Provide the [x, y] coordinate of the cell's center where the given text is located.  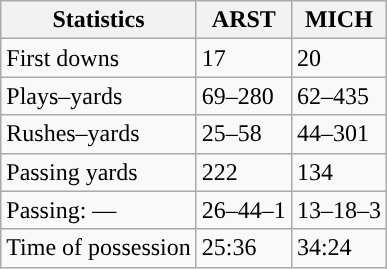
34:24 [338, 248]
26–44–1 [244, 210]
25–58 [244, 134]
20 [338, 58]
44–301 [338, 134]
Passing yards [99, 172]
MICH [338, 20]
25:36 [244, 248]
Rushes–yards [99, 134]
Time of possession [99, 248]
13–18–3 [338, 210]
69–280 [244, 96]
ARST [244, 20]
134 [338, 172]
Statistics [99, 20]
17 [244, 58]
62–435 [338, 96]
Plays–yards [99, 96]
Passing: –– [99, 210]
First downs [99, 58]
222 [244, 172]
